Determine the (X, Y) coordinate at the center of the cell enclosing the given text.  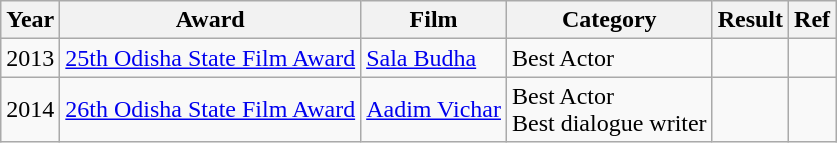
Category (609, 20)
Film (434, 20)
Best Actor Best dialogue writer (609, 110)
Award (210, 20)
2014 (30, 110)
26th Odisha State Film Award (210, 110)
Ref (812, 20)
Result (750, 20)
Aadim Vichar (434, 110)
Sala Budha (434, 58)
2013 (30, 58)
25th Odisha State Film Award (210, 58)
Best Actor (609, 58)
Year (30, 20)
